Find where the given text appears and provide that cell's center as [x, y] coordinate. 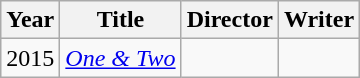
2015 [30, 58]
Writer [318, 20]
Title [120, 20]
Year [30, 20]
Director [230, 20]
One & Two [120, 58]
